Pinpoint the cell where the given text exists, returning its (x, y) midpoint coordinate. 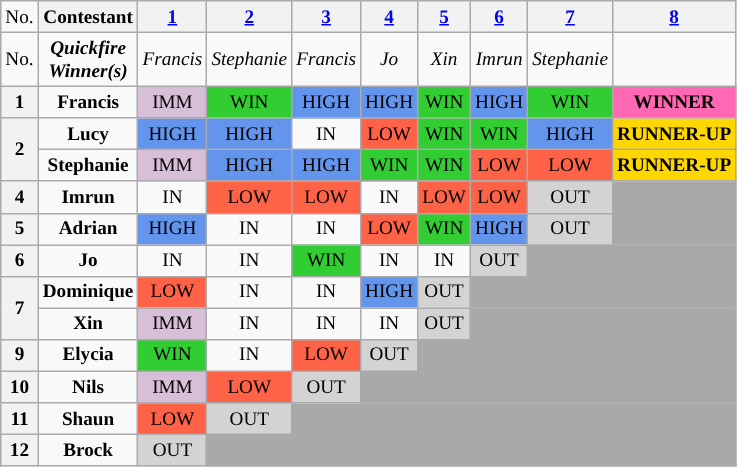
8 (674, 17)
Nils (88, 387)
Elycia (88, 355)
Contestant (88, 17)
11 (20, 419)
3 (326, 17)
12 (20, 450)
WINNER (674, 102)
QuickfireWinner(s) (88, 59)
Brock (88, 450)
10 (20, 387)
Dominique (88, 292)
Lucy (88, 134)
9 (20, 355)
Adrian (88, 229)
Shaun (88, 419)
